Pinpoint the cell where the given text exists, returning its (x, y) midpoint coordinate. 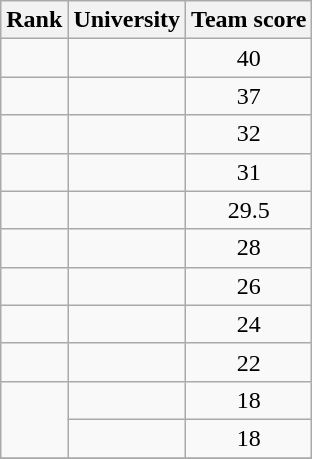
26 (249, 286)
University (127, 20)
28 (249, 248)
31 (249, 172)
Rank (34, 20)
37 (249, 96)
40 (249, 58)
24 (249, 324)
29.5 (249, 210)
Team score (249, 20)
32 (249, 134)
22 (249, 362)
